Return [x, y] of the center of cell containing provided text 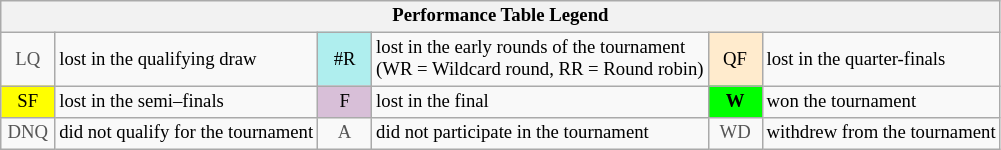
withdrew from the tournament [881, 134]
QF [735, 60]
F [345, 102]
A [345, 134]
lost in the early rounds of the tournament(WR = Wildcard round, RR = Round robin) [540, 60]
Performance Table Legend [500, 16]
DNQ [28, 134]
SF [28, 102]
WD [735, 134]
did not participate in the tournament [540, 134]
won the tournament [881, 102]
#R [345, 60]
lost in the final [540, 102]
W [735, 102]
lost in the quarter-finals [881, 60]
did not qualify for the tournament [186, 134]
LQ [28, 60]
lost in the semi–finals [186, 102]
lost in the qualifying draw [186, 60]
